Search for the cell housing the specified text and yield its [x, y] center coordinate. 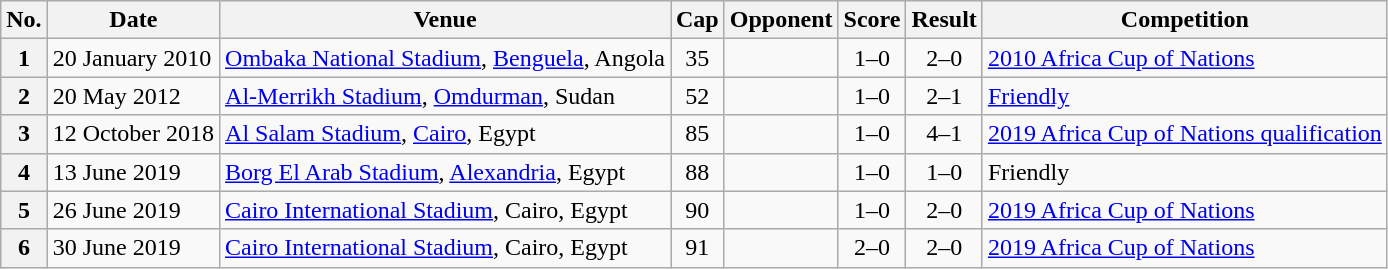
3 [24, 134]
No. [24, 20]
4–1 [944, 134]
Result [944, 20]
90 [697, 210]
Opponent [781, 20]
Cap [697, 20]
85 [697, 134]
1 [24, 58]
20 January 2010 [133, 58]
2019 Africa Cup of Nations qualification [1184, 134]
Competition [1184, 20]
2–1 [944, 96]
35 [697, 58]
Venue [446, 20]
26 June 2019 [133, 210]
4 [24, 172]
Al Salam Stadium, Cairo, Egypt [446, 134]
30 June 2019 [133, 248]
91 [697, 248]
Score [872, 20]
20 May 2012 [133, 96]
2 [24, 96]
Date [133, 20]
Ombaka National Stadium, Benguela, Angola [446, 58]
Al-Merrikh Stadium, Omdurman, Sudan [446, 96]
88 [697, 172]
Borg El Arab Stadium, Alexandria, Egypt [446, 172]
13 June 2019 [133, 172]
2010 Africa Cup of Nations [1184, 58]
52 [697, 96]
6 [24, 248]
12 October 2018 [133, 134]
5 [24, 210]
